From the cell containing the given text, extract its center point as (x, y) coordinate. 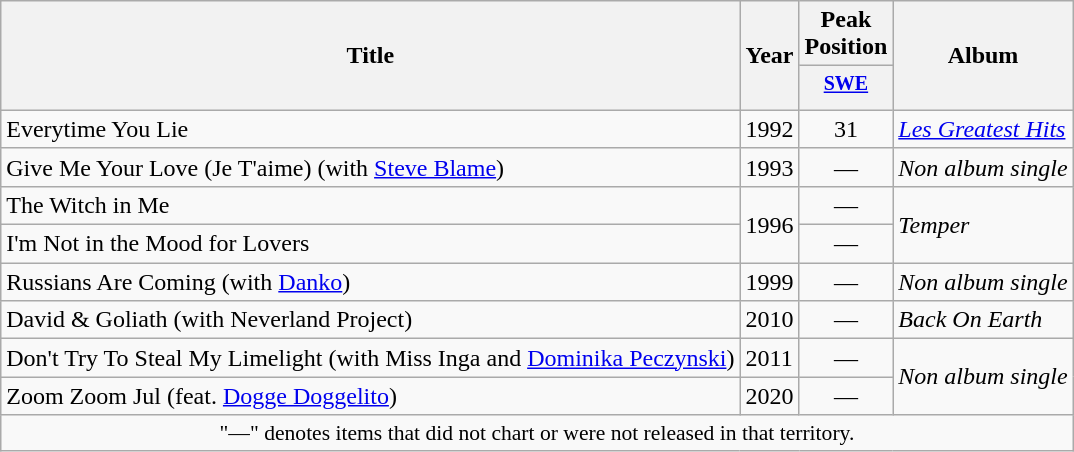
31 (846, 129)
Temper (983, 224)
1993 (770, 167)
Russians Are Coming (with Danko) (370, 282)
SWE (846, 88)
Peak Position (846, 34)
"—" denotes items that did not chart or were not released in that territory. (537, 433)
1999 (770, 282)
Back On Earth (983, 320)
I'm Not in the Mood for Lovers (370, 244)
2011 (770, 358)
David & Goliath (with Neverland Project) (370, 320)
Title (370, 56)
Don't Try To Steal My Limelight (with Miss Inga and Dominika Peczynski) (370, 358)
2010 (770, 320)
The Witch in Me (370, 205)
2020 (770, 396)
Album (983, 56)
1996 (770, 224)
Give Me Your Love (Je T'aime) (with Steve Blame) (370, 167)
Year (770, 56)
Zoom Zoom Jul (feat. Dogge Doggelito) (370, 396)
Everytime You Lie (370, 129)
Les Greatest Hits (983, 129)
1992 (770, 129)
